Capture the cell that displays the provided text and extract its [X, Y] central coordinate. 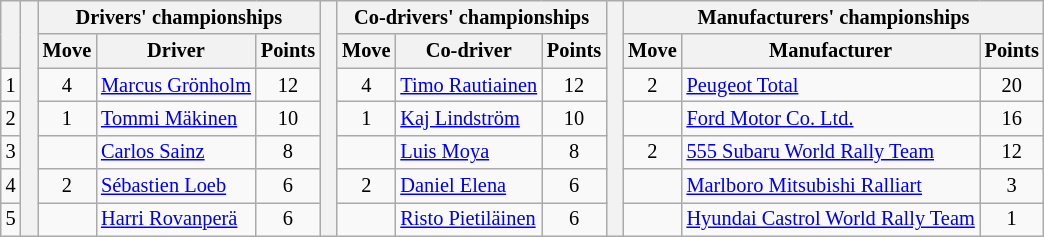
5 [11, 219]
Hyundai Castrol World Rally Team [831, 219]
Co-driver [468, 51]
20 [1012, 85]
Drivers' championships [179, 17]
Manufacturers' championships [833, 17]
Peugeot Total [831, 85]
Ford Motor Co. Ltd. [831, 118]
Risto Pietiläinen [468, 219]
Marcus Grönholm [176, 85]
Manufacturer [831, 51]
Marlboro Mitsubishi Ralliart [831, 186]
Timo Rautiainen [468, 85]
Tommi Mäkinen [176, 118]
555 Subaru World Rally Team [831, 152]
Luis Moya [468, 152]
Kaj Lindström [468, 118]
16 [1012, 118]
Harri Rovanperä [176, 219]
Driver [176, 51]
Daniel Elena [468, 186]
Carlos Sainz [176, 152]
Sébastien Loeb [176, 186]
Co-drivers' championships [472, 17]
